From the cell containing the given text, extract its center point as (X, Y) coordinate. 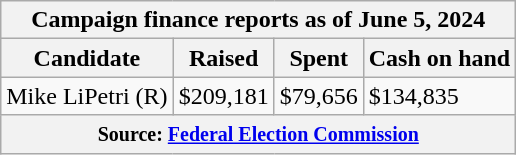
Spent (318, 58)
Campaign finance reports as of June 5, 2024 (258, 20)
Candidate (87, 58)
$134,835 (439, 96)
Source: Federal Election Commission (258, 134)
Mike LiPetri (R) (87, 96)
Cash on hand (439, 58)
$79,656 (318, 96)
$209,181 (224, 96)
Raised (224, 58)
